Scan for the cell matching the given text and deliver its (x, y) coordinate at center. 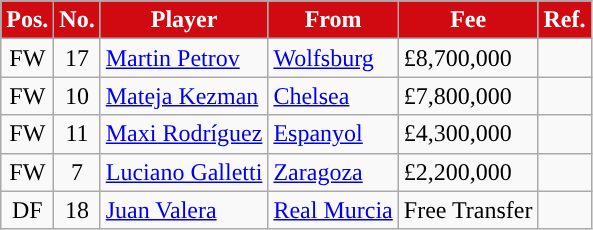
Pos. (28, 20)
No. (77, 20)
£8,700,000 (468, 58)
Zaragoza (333, 172)
11 (77, 134)
Player (184, 20)
DF (28, 210)
10 (77, 96)
Juan Valera (184, 210)
Martin Petrov (184, 58)
£2,200,000 (468, 172)
Ref. (564, 20)
Fee (468, 20)
Mateja Kezman (184, 96)
18 (77, 210)
From (333, 20)
£7,800,000 (468, 96)
Wolfsburg (333, 58)
Real Murcia (333, 210)
17 (77, 58)
Chelsea (333, 96)
£4,300,000 (468, 134)
Free Transfer (468, 210)
Maxi Rodríguez (184, 134)
7 (77, 172)
Espanyol (333, 134)
Luciano Galletti (184, 172)
